Return [x, y] of the center of cell containing provided text 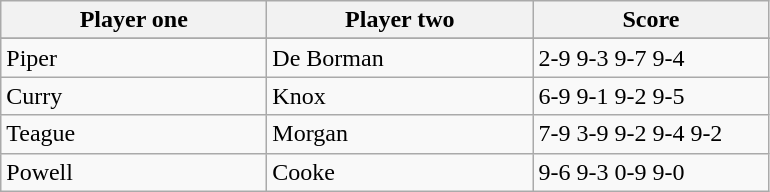
Curry [134, 96]
Cooke [400, 172]
Score [651, 20]
7-9 3-9 9-2 9-4 9-2 [651, 134]
De Borman [400, 58]
6-9 9-1 9-2 9-5 [651, 96]
9-6 9-3 0-9 9-0 [651, 172]
Player two [400, 20]
2-9 9-3 9-7 9-4 [651, 58]
Piper [134, 58]
Player one [134, 20]
Powell [134, 172]
Teague [134, 134]
Knox [400, 96]
Morgan [400, 134]
